Identify which cell holds the provided text, then report its [X, Y] central coordinate. 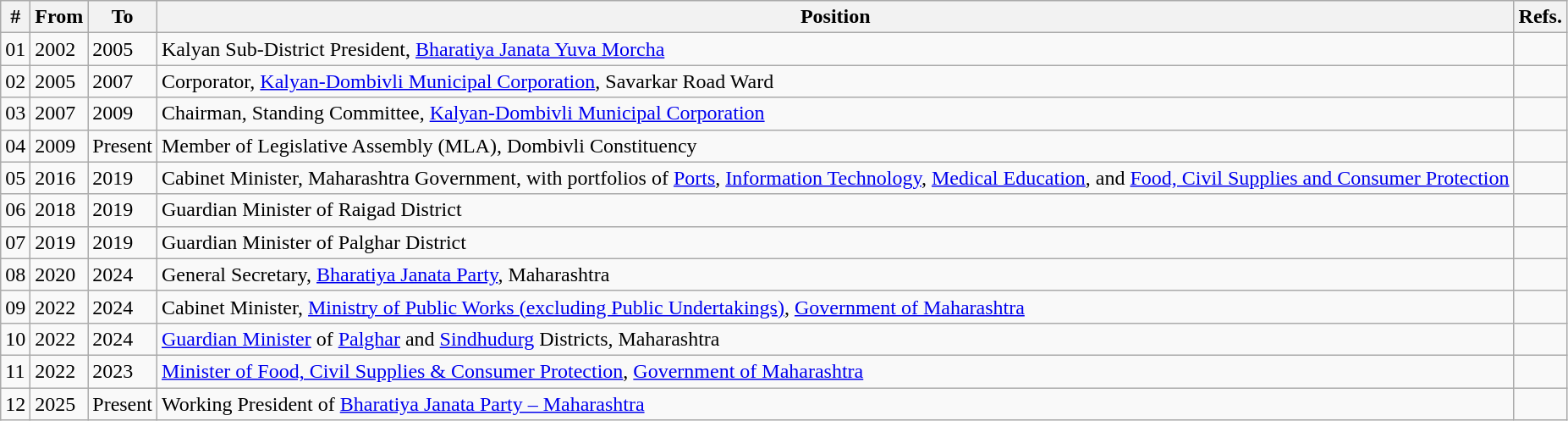
12 [15, 404]
Member of Legislative Assembly (MLA), Dombivli Constituency [835, 146]
05 [15, 178]
Chairman, Standing Committee, Kalyan-Dombivli Municipal Corporation [835, 114]
To [123, 17]
07 [15, 242]
# [15, 17]
Kalyan Sub-District President, Bharatiya Janata Yuva Morcha [835, 49]
01 [15, 49]
04 [15, 146]
2002 [59, 49]
2020 [59, 274]
11 [15, 371]
Working President of Bharatiya Janata Party – Maharashtra [835, 404]
03 [15, 114]
General Secretary, Bharatiya Janata Party, Maharashtra [835, 274]
2025 [59, 404]
Corporator, Kalyan-Dombivli Municipal Corporation, Savarkar Road Ward [835, 81]
10 [15, 339]
Guardian Minister of Raigad District [835, 210]
08 [15, 274]
Refs. [1540, 17]
06 [15, 210]
2018 [59, 210]
Cabinet Minister, Ministry of Public Works (excluding Public Undertakings), Government of Maharashtra [835, 307]
From [59, 17]
09 [15, 307]
Position [835, 17]
02 [15, 81]
2023 [123, 371]
Guardian Minister of Palghar and Sindhudurg Districts, Maharashtra [835, 339]
Minister of Food, Civil Supplies & Consumer Protection, Government of Maharashtra [835, 371]
2016 [59, 178]
Guardian Minister of Palghar District [835, 242]
